From the cell containing the given text, extract its center point as [X, Y] coordinate. 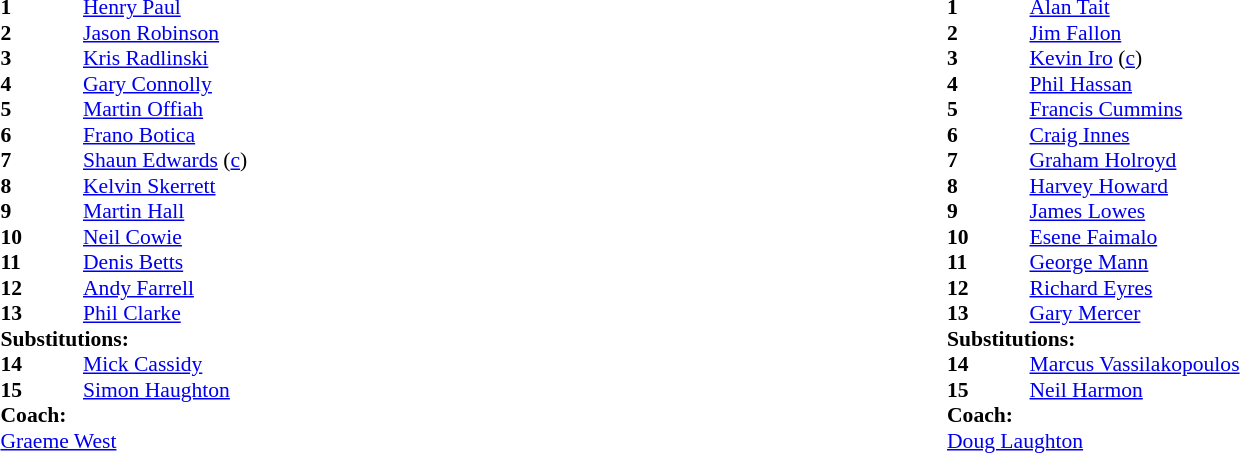
Marcus Vassilakopoulos [1135, 365]
Gary Connolly [165, 84]
Esene Faimalo [1135, 237]
Denis Betts [165, 263]
Andy Farrell [165, 288]
Martin Hall [165, 211]
George Mann [1135, 263]
Kelvin Skerrett [165, 186]
Craig Innes [1135, 135]
Neil Harmon [1135, 390]
Shaun Edwards (c) [165, 161]
Neil Cowie [165, 237]
Richard Eyres [1135, 288]
Harvey Howard [1135, 186]
Jason Robinson [165, 33]
Kevin Iro (c) [1135, 59]
James Lowes [1135, 211]
Simon Haughton [165, 390]
Kris Radlinski [165, 59]
Martin Offiah [165, 109]
Francis Cummins [1135, 109]
Phil Clarke [165, 313]
Graham Holroyd [1135, 161]
Jim Fallon [1135, 33]
Phil Hassan [1135, 84]
Mick Cassidy [165, 365]
Frano Botica [165, 135]
Gary Mercer [1135, 313]
